Scan for the cell matching the given text and deliver its (x, y) coordinate at center. 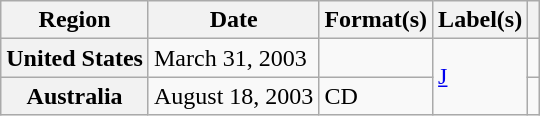
Australia (75, 96)
Format(s) (376, 20)
Date (233, 20)
Region (75, 20)
August 18, 2003 (233, 96)
CD (376, 96)
J (480, 77)
United States (75, 58)
Label(s) (480, 20)
March 31, 2003 (233, 58)
